Capture the cell that displays the provided text and extract its (x, y) central coordinate. 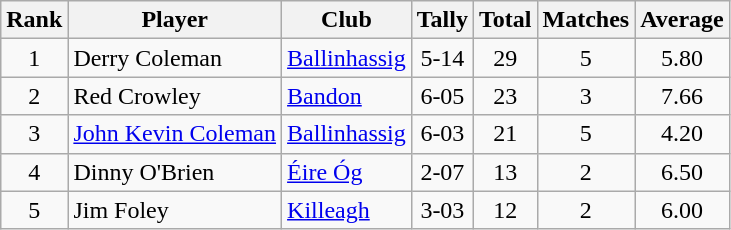
Tally (442, 20)
6.50 (682, 172)
7.66 (682, 96)
12 (505, 210)
John Kevin Coleman (175, 134)
Éire Óg (347, 172)
13 (505, 172)
3-03 (442, 210)
4 (34, 172)
29 (505, 58)
6-05 (442, 96)
Jim Foley (175, 210)
6-03 (442, 134)
2-07 (442, 172)
5-14 (442, 58)
4.20 (682, 134)
Total (505, 20)
Player (175, 20)
Dinny O'Brien (175, 172)
Average (682, 20)
6.00 (682, 210)
1 (34, 58)
Matches (586, 20)
5.80 (682, 58)
Rank (34, 20)
Red Crowley (175, 96)
23 (505, 96)
Club (347, 20)
Killeagh (347, 210)
Bandon (347, 96)
21 (505, 134)
Derry Coleman (175, 58)
